Output the [x, y] coordinate of the center of the cell containing the given text.  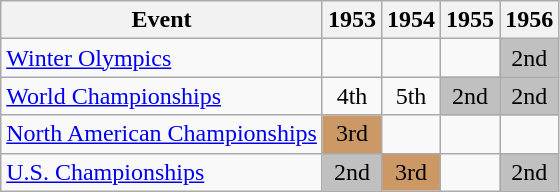
Event [162, 20]
Winter Olympics [162, 58]
4th [352, 96]
North American Championships [162, 134]
1956 [530, 20]
5th [412, 96]
U.S. Championships [162, 172]
1955 [470, 20]
World Championships [162, 96]
1953 [352, 20]
1954 [412, 20]
